Scan for the cell matching the given text and deliver its (X, Y) coordinate at center. 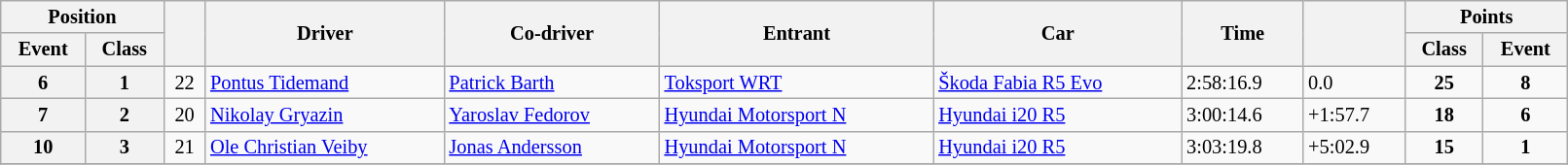
3:00:14.6 (1242, 115)
3:03:19.8 (1242, 148)
Position (82, 16)
8 (1526, 82)
25 (1443, 82)
10 (43, 148)
21 (185, 148)
Yaroslav Fedorov (553, 115)
Driver (325, 33)
2 (125, 115)
3 (125, 148)
20 (185, 115)
2:58:16.9 (1242, 82)
18 (1443, 115)
0.0 (1354, 82)
7 (43, 115)
15 (1443, 148)
Points (1485, 16)
+5:02.9 (1354, 148)
Pontus Tidemand (325, 82)
Patrick Barth (553, 82)
Nikolay Gryazin (325, 115)
Toksport WRT (797, 82)
+1:57.7 (1354, 115)
22 (185, 82)
Entrant (797, 33)
Co-driver (553, 33)
Jonas Andersson (553, 148)
Ole Christian Veiby (325, 148)
Škoda Fabia R5 Evo (1057, 82)
Car (1057, 33)
Time (1242, 33)
